Extract the [X, Y] coordinate from the center of the cell holding the provided text.  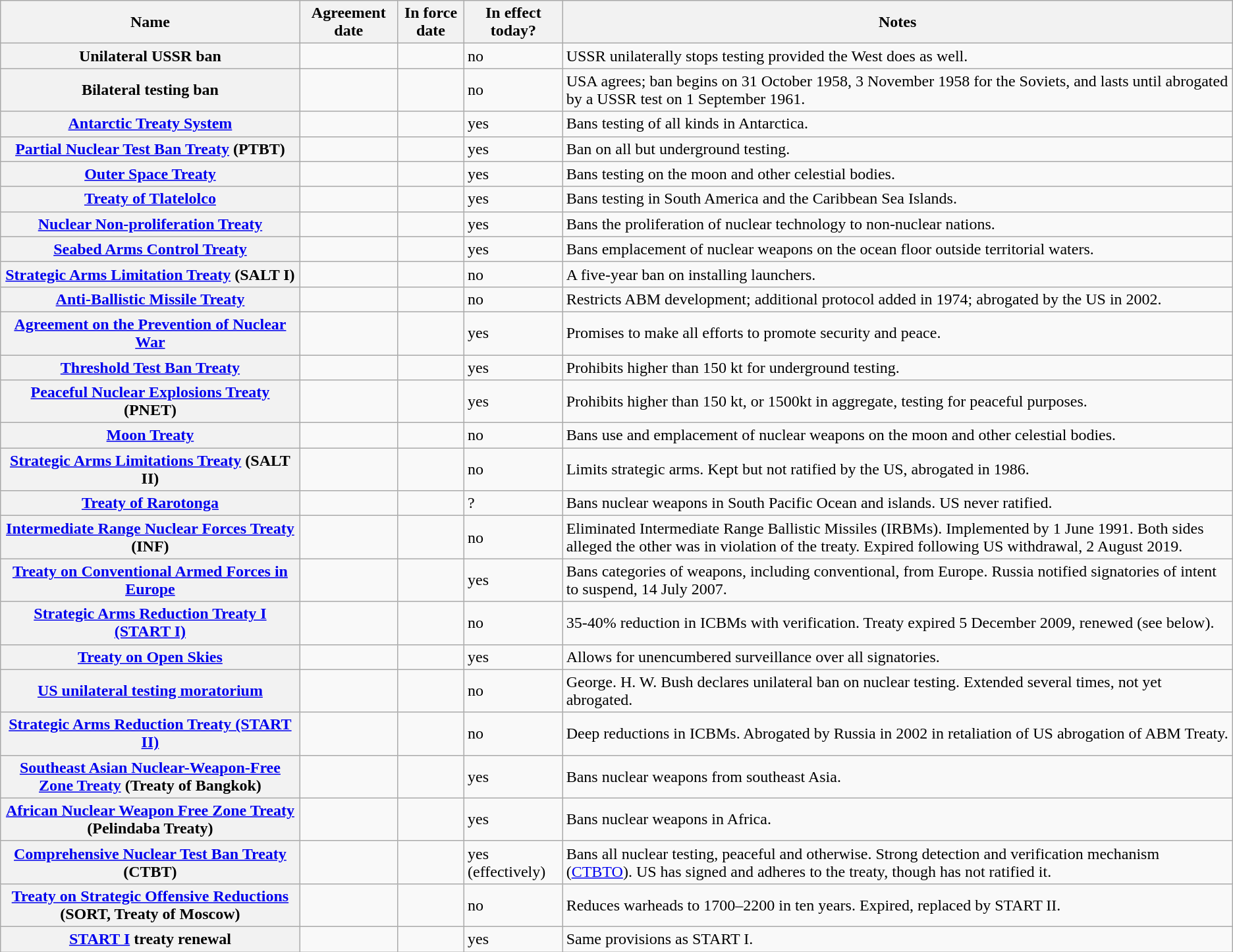
George. H. W. Bush declares unilateral ban on nuclear testing. Extended several times, not yet abrogated. [897, 690]
Allows for unencumbered surveillance over all signatories. [897, 657]
Peaceful Nuclear Explosions Treaty (PNET) [150, 402]
Bans the proliferation of nuclear technology to non-nuclear nations. [897, 224]
Treaty on Open Skies [150, 657]
Moon Treaty [150, 435]
Bans nuclear weapons in South Pacific Ocean and islands. US never ratified. [897, 503]
Agreement on the Prevention of Nuclear War [150, 333]
Seabed Arms Control Treaty [150, 249]
START I treaty renewal [150, 939]
Bans categories of weapons, including conventional, from Europe. Russia notified signatories of intent to suspend, 14 July 2007. [897, 580]
Anti-Ballistic Missile Treaty [150, 299]
Same provisions as START I. [897, 939]
Strategic Arms Limitation Treaty (SALT I) [150, 274]
Limits strategic arms. Kept but not ratified by the US, abrogated in 1986. [897, 469]
Ban on all but underground testing. [897, 149]
Prohibits higher than 150 kt, or 1500kt in aggregate, testing for peaceful purposes. [897, 402]
Partial Nuclear Test Ban Treaty (PTBT) [150, 149]
Bans emplacement of nuclear weapons on the ocean floor outside territorial waters. [897, 249]
Comprehensive Nuclear Test Ban Treaty (CTBT) [150, 862]
Treaty of Tlatelolco [150, 199]
Notes [897, 22]
Bans nuclear weapons in Africa. [897, 820]
USSR unilaterally stops testing provided the West does as well. [897, 56]
Southeast Asian Nuclear-Weapon-Free Zone Treaty (Treaty of Bangkok) [150, 776]
Outer Space Treaty [150, 174]
Bans testing on the moon and other celestial bodies. [897, 174]
Bans use and emplacement of nuclear weapons on the moon and other celestial bodies. [897, 435]
Treaty on Conventional Armed Forces in Europe [150, 580]
A five-year ban on installing launchers. [897, 274]
US unilateral testing moratorium [150, 690]
Bilateral testing ban [150, 90]
Bans testing in South America and the Caribbean Sea Islands. [897, 199]
Antarctic Treaty System [150, 124]
Threshold Test Ban Treaty [150, 367]
Agreement date [348, 22]
Strategic Arms Reduction Treaty (START II) [150, 734]
Deep reductions in ICBMs. Abrogated by Russia in 2002 in retaliation of US abrogation of ABM Treaty. [897, 734]
Reduces warheads to 1700–2200 in ten years. Expired, replaced by START II. [897, 905]
In force date [431, 22]
? [514, 503]
Restricts ABM development; additional protocol added in 1974; abrogated by the US in 2002. [897, 299]
35-40% reduction in ICBMs with verification. Treaty expired 5 December 2009, renewed (see below). [897, 623]
Intermediate Range Nuclear Forces Treaty (INF) [150, 538]
USA agrees; ban begins on 31 October 1958, 3 November 1958 for the Soviets, and lasts until abrogated by a USSR test on 1 September 1961. [897, 90]
African Nuclear Weapon Free Zone Treaty (Pelindaba Treaty) [150, 820]
Bans nuclear weapons from southeast Asia. [897, 776]
Nuclear Non-proliferation Treaty [150, 224]
Prohibits higher than 150 kt for underground testing. [897, 367]
yes (effectively) [514, 862]
Strategic Arms Reduction Treaty I (START I) [150, 623]
Treaty of Rarotonga [150, 503]
Bans testing of all kinds in Antarctica. [897, 124]
Strategic Arms Limitations Treaty (SALT II) [150, 469]
Treaty on Strategic Offensive Reductions (SORT, Treaty of Moscow) [150, 905]
Promises to make all efforts to promote security and peace. [897, 333]
Name [150, 22]
In effect today? [514, 22]
Unilateral USSR ban [150, 56]
